For the text-containing cell, return its midpoint in [x, y] coordinate format. 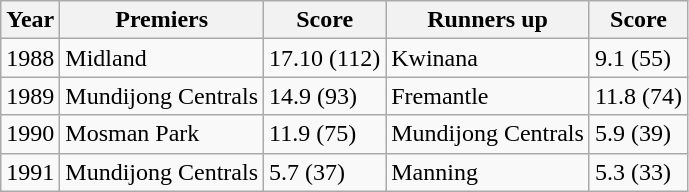
1989 [30, 96]
Year [30, 20]
1991 [30, 172]
Kwinana [488, 58]
Fremantle [488, 96]
5.9 (39) [638, 134]
Mosman Park [162, 134]
11.9 (75) [325, 134]
11.8 (74) [638, 96]
5.3 (33) [638, 172]
17.10 (112) [325, 58]
9.1 (55) [638, 58]
Runners up [488, 20]
1988 [30, 58]
Manning [488, 172]
Midland [162, 58]
Premiers [162, 20]
14.9 (93) [325, 96]
5.7 (37) [325, 172]
1990 [30, 134]
